Search for the cell housing the specified text and yield its [X, Y] center coordinate. 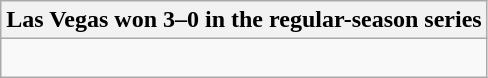
Las Vegas won 3–0 in the regular-season series [244, 20]
